Pinpoint the cell where the given text exists, returning its (x, y) midpoint coordinate. 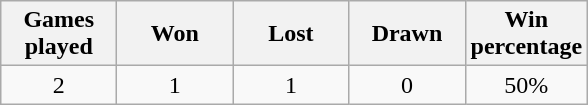
50% (526, 85)
Games played (59, 34)
Win percentage (526, 34)
Won (175, 34)
Lost (291, 34)
2 (59, 85)
Drawn (407, 34)
0 (407, 85)
